Extract the (x, y) coordinate from the center of the cell holding the provided text.  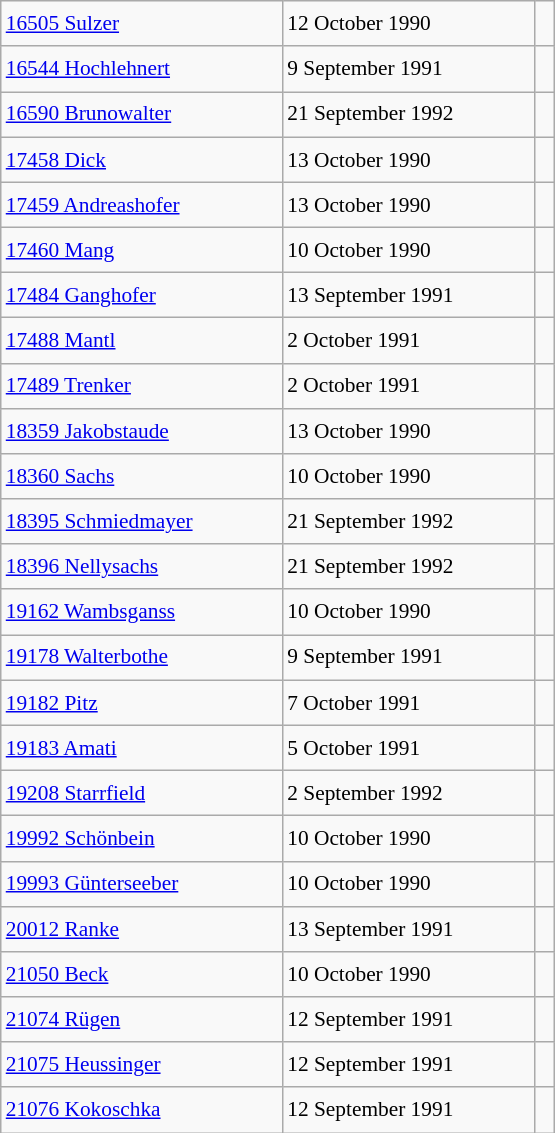
18396 Nellysachs (142, 566)
19162 Wambsganss (142, 612)
17458 Dick (142, 160)
18360 Sachs (142, 476)
18359 Jakobstaude (142, 430)
5 October 1991 (408, 748)
16544 Hochlehnert (142, 68)
20012 Ranke (142, 928)
19992 Schönbein (142, 838)
16590 Brunowalter (142, 114)
21050 Beck (142, 974)
17484 Ganghofer (142, 296)
7 October 1991 (408, 702)
19182 Pitz (142, 702)
2 September 1992 (408, 792)
21074 Rügen (142, 1020)
16505 Sulzer (142, 24)
21075 Heussinger (142, 1064)
19183 Amati (142, 748)
19178 Walterbothe (142, 658)
17489 Trenker (142, 386)
17459 Andreashofer (142, 204)
21076 Kokoschka (142, 1110)
17488 Mantl (142, 340)
19993 Günterseeber (142, 884)
18395 Schmiedmayer (142, 522)
19208 Starrfield (142, 792)
12 October 1990 (408, 24)
17460 Mang (142, 250)
